Identify which cell holds the provided text, then report its [x, y] central coordinate. 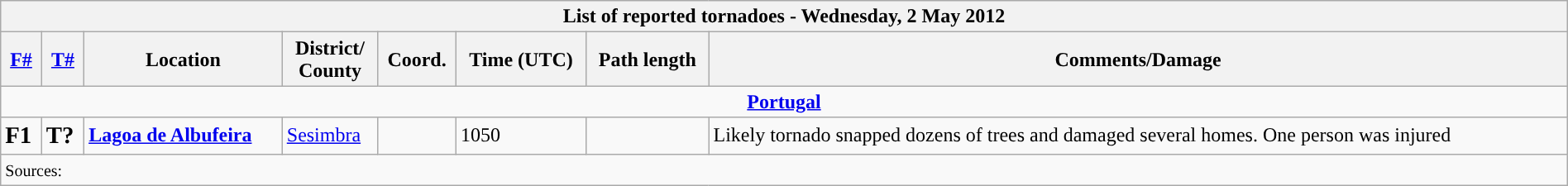
Sources: [784, 169]
List of reported tornadoes - Wednesday, 2 May 2012 [784, 17]
Lagoa de Albufeira [184, 136]
Likely tornado snapped dozens of trees and damaged several homes. One person was injured [1138, 136]
Comments/Damage [1138, 60]
Coord. [417, 60]
Sesimbra [329, 136]
Path length [648, 60]
Location [184, 60]
F1 [22, 136]
T? [63, 136]
Time (UTC) [521, 60]
Portugal [784, 102]
F# [22, 60]
District/County [329, 60]
T# [63, 60]
1050 [521, 136]
